Detect which cell encompasses the target text, then output its (x, y) center coordinate. 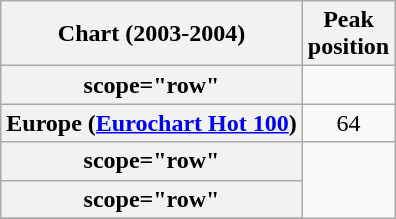
Europe (Eurochart Hot 100) (152, 123)
Chart (2003-2004) (152, 34)
Peak position (348, 34)
64 (348, 123)
